Locate the cell with the specified text and output its [X, Y] center coordinate. 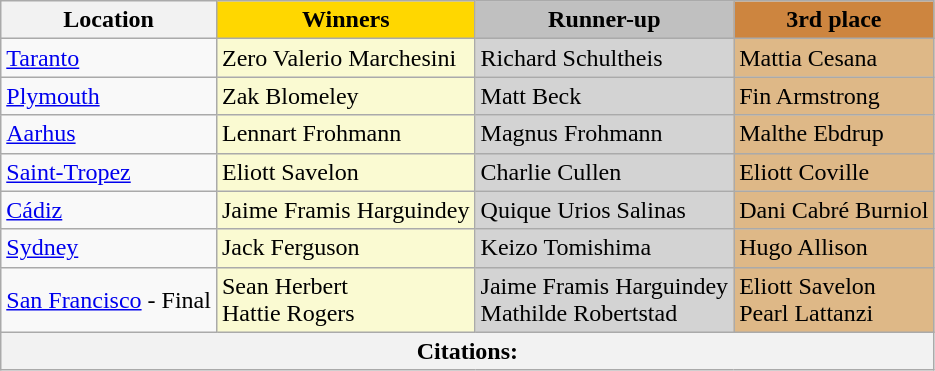
Dani Cabré Burniol [834, 210]
Saint-Tropez [109, 172]
Fin Armstrong [834, 96]
Taranto [109, 58]
Sydney [109, 248]
Mattia Cesana [834, 58]
Eliott Savelon Pearl Lattanzi [834, 300]
Plymouth [109, 96]
Charlie Cullen [604, 172]
Jaime Framis Harguindey Mathilde Robertstad [604, 300]
Cádiz [109, 210]
Zero Valerio Marchesini [346, 58]
Matt Beck [604, 96]
Keizo Tomishima [604, 248]
Lennart Frohmann [346, 134]
Citations: [468, 351]
Eliott Coville [834, 172]
Jack Ferguson [346, 248]
Winners [346, 20]
San Francisco - Final [109, 300]
Hugo Allison [834, 248]
Magnus Frohmann [604, 134]
Zak Blomeley [346, 96]
Aarhus [109, 134]
Quique Urios Salinas [604, 210]
Runner-up [604, 20]
Jaime Framis Harguindey [346, 210]
Location [109, 20]
Richard Schultheis [604, 58]
Sean Herbert Hattie Rogers [346, 300]
Eliott Savelon [346, 172]
3rd place [834, 20]
Malthe Ebdrup [834, 134]
